For the text-containing cell, return its midpoint in [x, y] coordinate format. 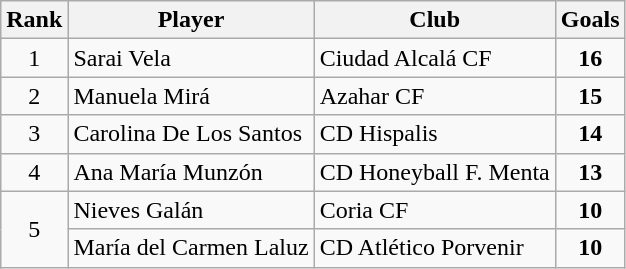
Sarai Vela [191, 58]
2 [34, 96]
Rank [34, 20]
Ana María Munzón [191, 172]
13 [590, 172]
CD Hispalis [434, 134]
15 [590, 96]
Azahar CF [434, 96]
16 [590, 58]
Nieves Galán [191, 210]
Club [434, 20]
Carolina De Los Santos [191, 134]
María del Carmen Laluz [191, 248]
4 [34, 172]
1 [34, 58]
5 [34, 229]
CD Atlético Porvenir [434, 248]
CD Honeyball F. Menta [434, 172]
Ciudad Alcalá CF [434, 58]
Manuela Mirá [191, 96]
Player [191, 20]
14 [590, 134]
Coria CF [434, 210]
Goals [590, 20]
3 [34, 134]
